Scan for the cell matching the given text and deliver its (X, Y) coordinate at center. 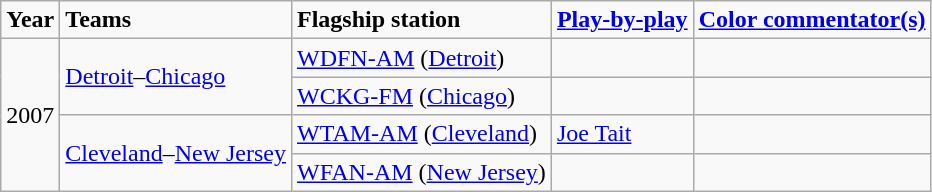
WDFN-AM (Detroit) (421, 58)
Joe Tait (622, 134)
WCKG-FM (Chicago) (421, 96)
Flagship station (421, 20)
WTAM-AM (Cleveland) (421, 134)
Year (30, 20)
Cleveland–New Jersey (176, 153)
Detroit–Chicago (176, 77)
Play-by-play (622, 20)
WFAN-AM (New Jersey) (421, 172)
2007 (30, 115)
Teams (176, 20)
Color commentator(s) (812, 20)
